Pinpoint the cell where the given text exists, returning its [x, y] midpoint coordinate. 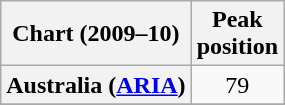
Australia (ARIA) [96, 85]
79 [237, 85]
Peakposition [237, 34]
Chart (2009–10) [96, 34]
